Return [X, Y] of the center of cell containing provided text 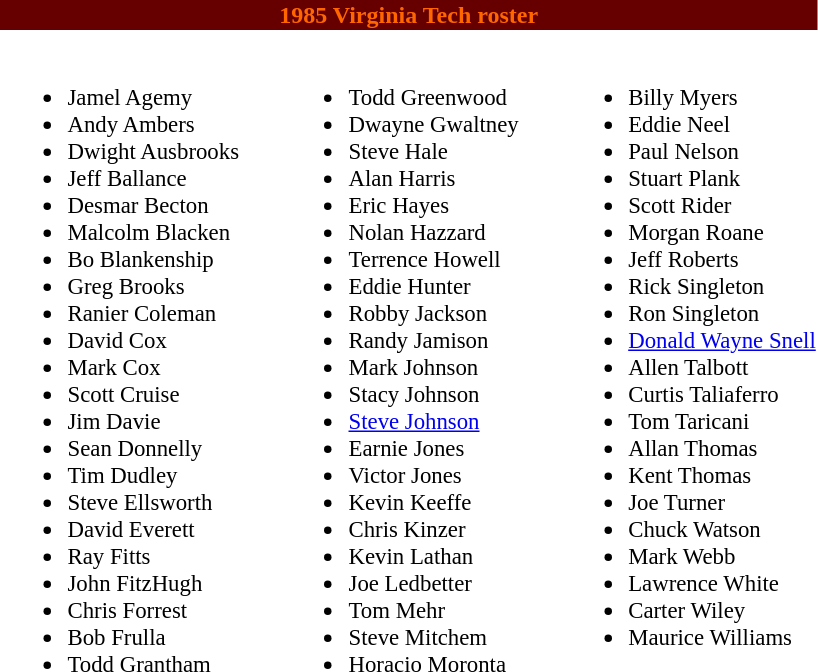
1985 Virginia Tech roster [408, 15]
